Capture the cell that displays the provided text and extract its [x, y] central coordinate. 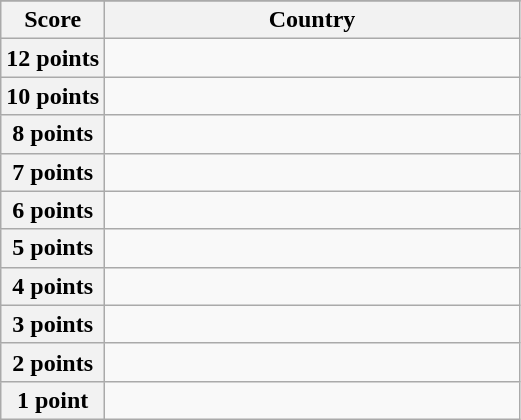
5 points [53, 248]
4 points [53, 286]
Country [312, 20]
2 points [53, 362]
1 point [53, 400]
Score [53, 20]
6 points [53, 210]
8 points [53, 134]
10 points [53, 96]
12 points [53, 58]
3 points [53, 324]
7 points [53, 172]
